Identify which cell holds the provided text, then report its [X, Y] central coordinate. 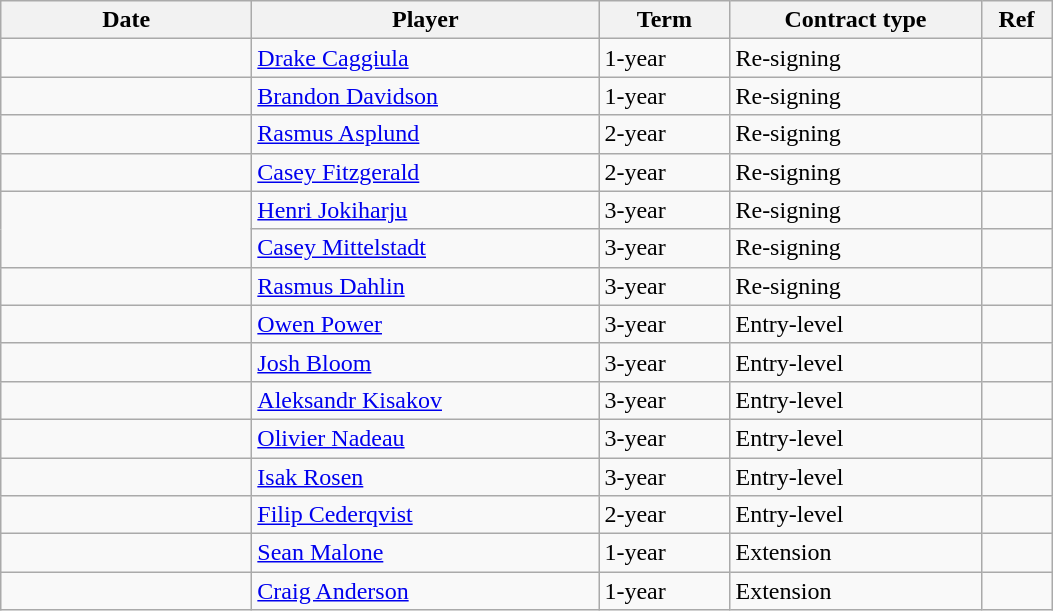
Josh Bloom [426, 362]
Aleksandr Kisakov [426, 400]
Term [664, 20]
Date [126, 20]
Casey Mittelstadt [426, 248]
Owen Power [426, 324]
Contract type [856, 20]
Casey Fitzgerald [426, 172]
Isak Rosen [426, 477]
Craig Anderson [426, 591]
Filip Cederqvist [426, 515]
Brandon Davidson [426, 96]
Rasmus Dahlin [426, 286]
Rasmus Asplund [426, 134]
Henri Jokiharju [426, 210]
Player [426, 20]
Drake Caggiula [426, 58]
Olivier Nadeau [426, 438]
Sean Malone [426, 553]
Ref [1016, 20]
